Extract the (X, Y) coordinate from the center of the cell holding the provided text.  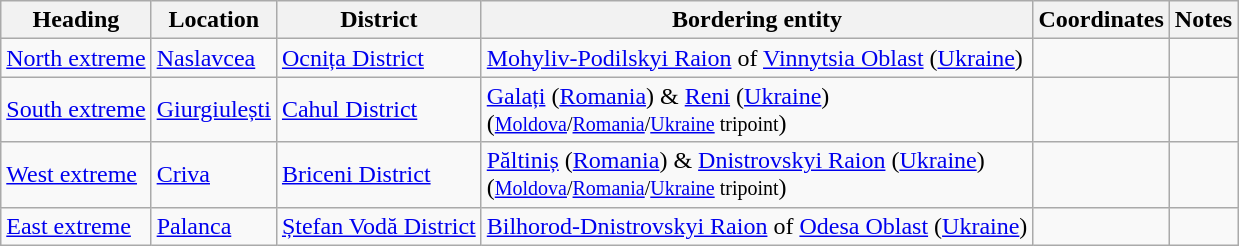
Palanca (214, 226)
Heading (76, 20)
South extreme (76, 110)
Bilhorod-Dnistrovskyi Raion of Odesa Oblast (Ukraine) (757, 226)
District (378, 20)
Cahul District (378, 110)
Briceni District (378, 174)
Naslavcea (214, 58)
Ștefan Vodă District (378, 226)
Criva (214, 174)
Bordering entity (757, 20)
North extreme (76, 58)
Păltiniș (Romania) & Dnistrovskyi Raion (Ukraine) (Moldova/Romania/Ukraine tripoint) (757, 174)
East extreme (76, 226)
Ocnița District (378, 58)
Location (214, 20)
West extreme (76, 174)
Coordinates (1101, 20)
Notes (1203, 20)
Giurgiulești (214, 110)
Galați (Romania) & Reni (Ukraine) (Moldova/Romania/Ukraine tripoint) (757, 110)
Mohyliv-Podilskyi Raion of Vinnytsia Oblast (Ukraine) (757, 58)
